Return (X, Y) of the center of cell containing provided text 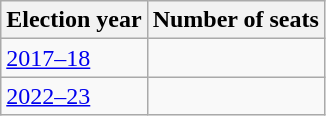
Number of seats (236, 20)
Election year (74, 20)
2017–18 (74, 58)
2022–23 (74, 96)
